Locate the cell with the specified text and output its (x, y) center coordinate. 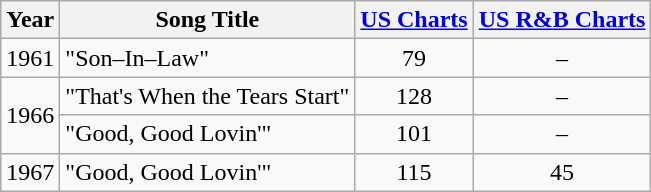
1961 (30, 58)
Year (30, 20)
US R&B Charts (562, 20)
115 (414, 172)
US Charts (414, 20)
45 (562, 172)
128 (414, 96)
101 (414, 134)
"That's When the Tears Start" (208, 96)
1967 (30, 172)
79 (414, 58)
Song Title (208, 20)
"Son–In–Law" (208, 58)
1966 (30, 115)
